Output the [X, Y] coordinate of the center of the cell containing the given text.  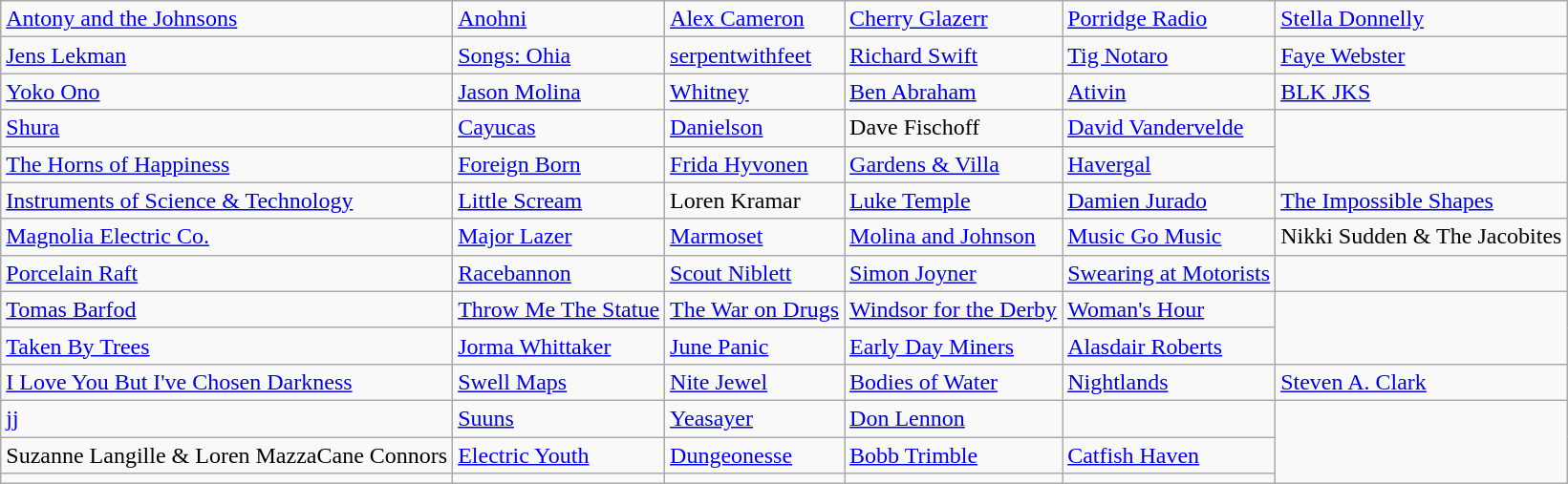
Richard Swift [954, 55]
Nightlands [1170, 382]
Stella Donnelly [1422, 19]
Frida Hyvonen [755, 164]
Molina and Johnson [954, 237]
Nikki Sudden & The Jacobites [1422, 237]
BLK JKS [1422, 92]
I Love You But I've Chosen Darkness [227, 382]
The War on Drugs [755, 309]
Songs: Ohia [559, 55]
The Impossible Shapes [1422, 200]
jj [227, 418]
Scout Niblett [755, 273]
Windsor for the Derby [954, 309]
Marmoset [755, 237]
Bobb Trimble [954, 455]
Shura [227, 128]
Taken By Trees [227, 346]
Jason Molina [559, 92]
Swell Maps [559, 382]
Cherry Glazerr [954, 19]
Whitney [755, 92]
Tig Notaro [1170, 55]
Instruments of Science & Technology [227, 200]
Ben Abraham [954, 92]
serpentwithfeet [755, 55]
Don Lennon [954, 418]
Jorma Whittaker [559, 346]
Steven A. Clark [1422, 382]
Swearing at Motorists [1170, 273]
David Vandervelde [1170, 128]
Luke Temple [954, 200]
Early Day Miners [954, 346]
Magnolia Electric Co. [227, 237]
Porcelain Raft [227, 273]
Gardens & Villa [954, 164]
Havergal [1170, 164]
Antony and the Johnsons [227, 19]
Simon Joyner [954, 273]
Alex Cameron [755, 19]
Loren Kramar [755, 200]
Damien Jurado [1170, 200]
Music Go Music [1170, 237]
Yoko Ono [227, 92]
Tomas Barfod [227, 309]
Suzanne Langille & Loren MazzaCane Connors [227, 455]
Woman's Hour [1170, 309]
Foreign Born [559, 164]
Little Scream [559, 200]
Racebannon [559, 273]
Dungeonesse [755, 455]
Catfish Haven [1170, 455]
Porridge Radio [1170, 19]
Danielson [755, 128]
Suuns [559, 418]
Throw Me The Statue [559, 309]
Yeasayer [755, 418]
The Horns of Happiness [227, 164]
Jens Lekman [227, 55]
Cayucas [559, 128]
Ativin [1170, 92]
June Panic [755, 346]
Alasdair Roberts [1170, 346]
Nite Jewel [755, 382]
Major Lazer [559, 237]
Electric Youth [559, 455]
Faye Webster [1422, 55]
Bodies of Water [954, 382]
Anohni [559, 19]
Dave Fischoff [954, 128]
